Pinpoint the cell where the given text exists, returning its (X, Y) midpoint coordinate. 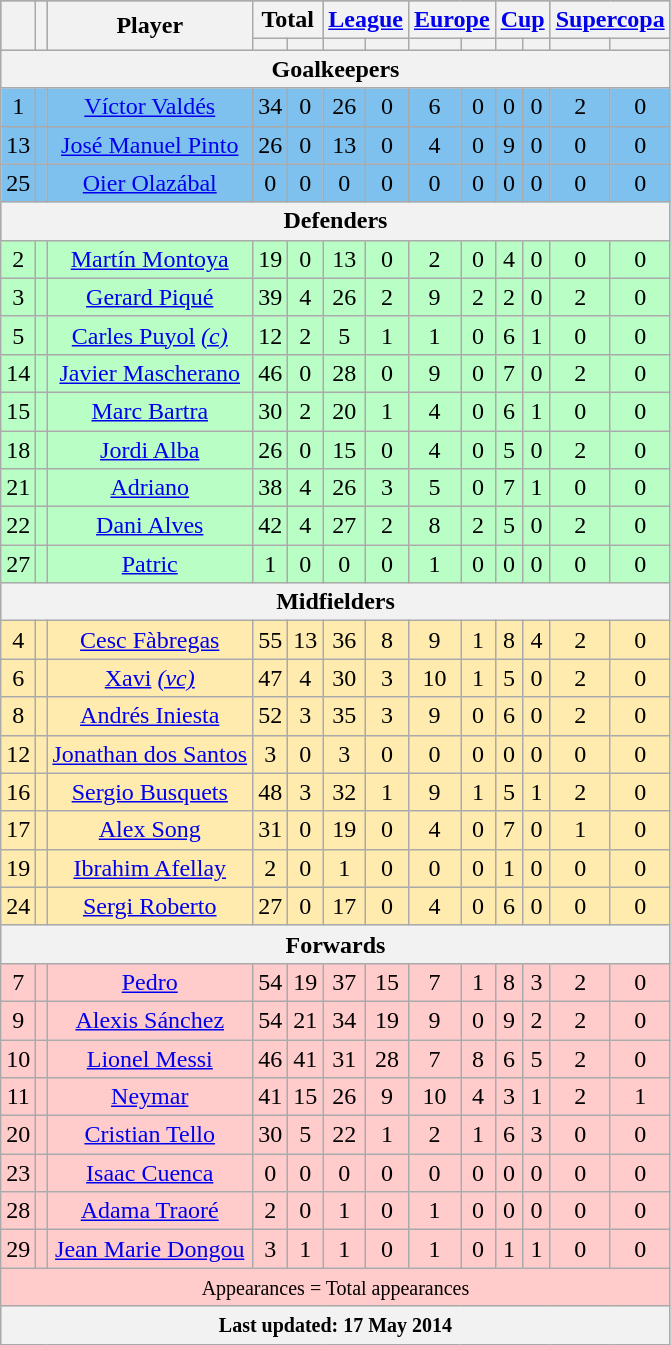
Xavi (vc) (150, 678)
18 (18, 449)
Jonathan dos Santos (150, 754)
Lionel Messi (150, 1059)
25 (18, 183)
Neymar (150, 1097)
47 (270, 678)
Marc Bartra (150, 411)
Javier Mascherano (150, 373)
Adama Traoré (150, 1211)
55 (270, 640)
Goalkeepers (336, 69)
Adriano (150, 488)
Cristian Tello (150, 1135)
Midfielders (336, 602)
Dani Alves (150, 526)
24 (18, 906)
37 (344, 982)
11 (18, 1097)
Oier Olazábal (150, 183)
32 (344, 792)
Andrés Iniesta (150, 716)
Alexis Sánchez (150, 1020)
36 (344, 640)
Europe (452, 20)
Total (288, 20)
Carles Puyol (c) (150, 335)
48 (270, 792)
52 (270, 716)
Víctor Valdés (150, 107)
23 (18, 1173)
Appearances = Total appearances (336, 1287)
Patric (150, 564)
Player (150, 26)
Jean Marie Dongou (150, 1249)
35 (344, 716)
Sergi Roberto (150, 906)
League (366, 20)
Cesc Fàbregas (150, 640)
Ibrahim Afellay (150, 868)
Supercopa (610, 20)
Isaac Cuenca (150, 1173)
Last updated: 17 May 2014 (336, 1325)
Alex Song (150, 830)
42 (270, 526)
39 (270, 297)
Sergio Busquets (150, 792)
Pedro (150, 982)
José Manuel Pinto (150, 145)
14 (18, 373)
Cup (522, 20)
16 (18, 792)
Gerard Piqué (150, 297)
Forwards (336, 944)
Martín Montoya (150, 259)
Jordi Alba (150, 449)
29 (18, 1249)
Defenders (336, 221)
38 (270, 488)
